Return [x, y] of the center of cell containing provided text 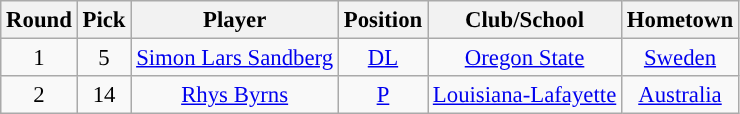
P [382, 95]
DL [382, 58]
14 [104, 95]
Round [39, 20]
Sweden [680, 58]
Rhys Byrns [235, 95]
Louisiana-Lafayette [525, 95]
Oregon State [525, 58]
Hometown [680, 20]
Simon Lars Sandberg [235, 58]
5 [104, 58]
Pick [104, 20]
Australia [680, 95]
Position [382, 20]
Club/School [525, 20]
1 [39, 58]
2 [39, 95]
Player [235, 20]
